Search for the cell housing the specified text and yield its [X, Y] center coordinate. 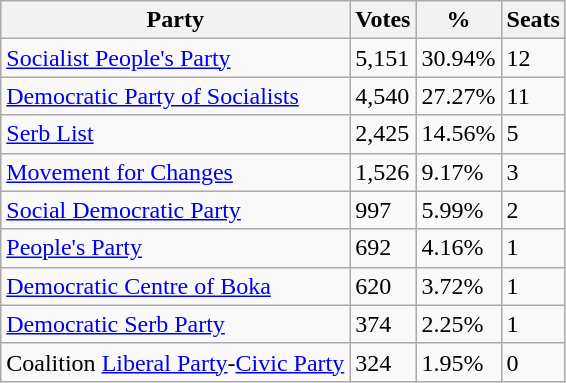
Democratic Party of Socialists [176, 96]
12 [533, 58]
1.95% [458, 362]
Socialist People's Party [176, 58]
Votes [383, 20]
27.27% [458, 96]
Coalition Liberal Party-Civic Party [176, 362]
2.25% [458, 324]
Democratic Serb Party [176, 324]
14.56% [458, 134]
4.16% [458, 248]
5 [533, 134]
11 [533, 96]
1,526 [383, 172]
2 [533, 210]
Social Democratic Party [176, 210]
Movement for Changes [176, 172]
0 [533, 362]
% [458, 20]
997 [383, 210]
374 [383, 324]
Democratic Centre of Boka [176, 286]
9.17% [458, 172]
5,151 [383, 58]
2,425 [383, 134]
People's Party [176, 248]
3.72% [458, 286]
Seats [533, 20]
692 [383, 248]
30.94% [458, 58]
Serb List [176, 134]
Party [176, 20]
5.99% [458, 210]
4,540 [383, 96]
620 [383, 286]
324 [383, 362]
3 [533, 172]
